Detect which cell encompasses the target text, then output its (X, Y) center coordinate. 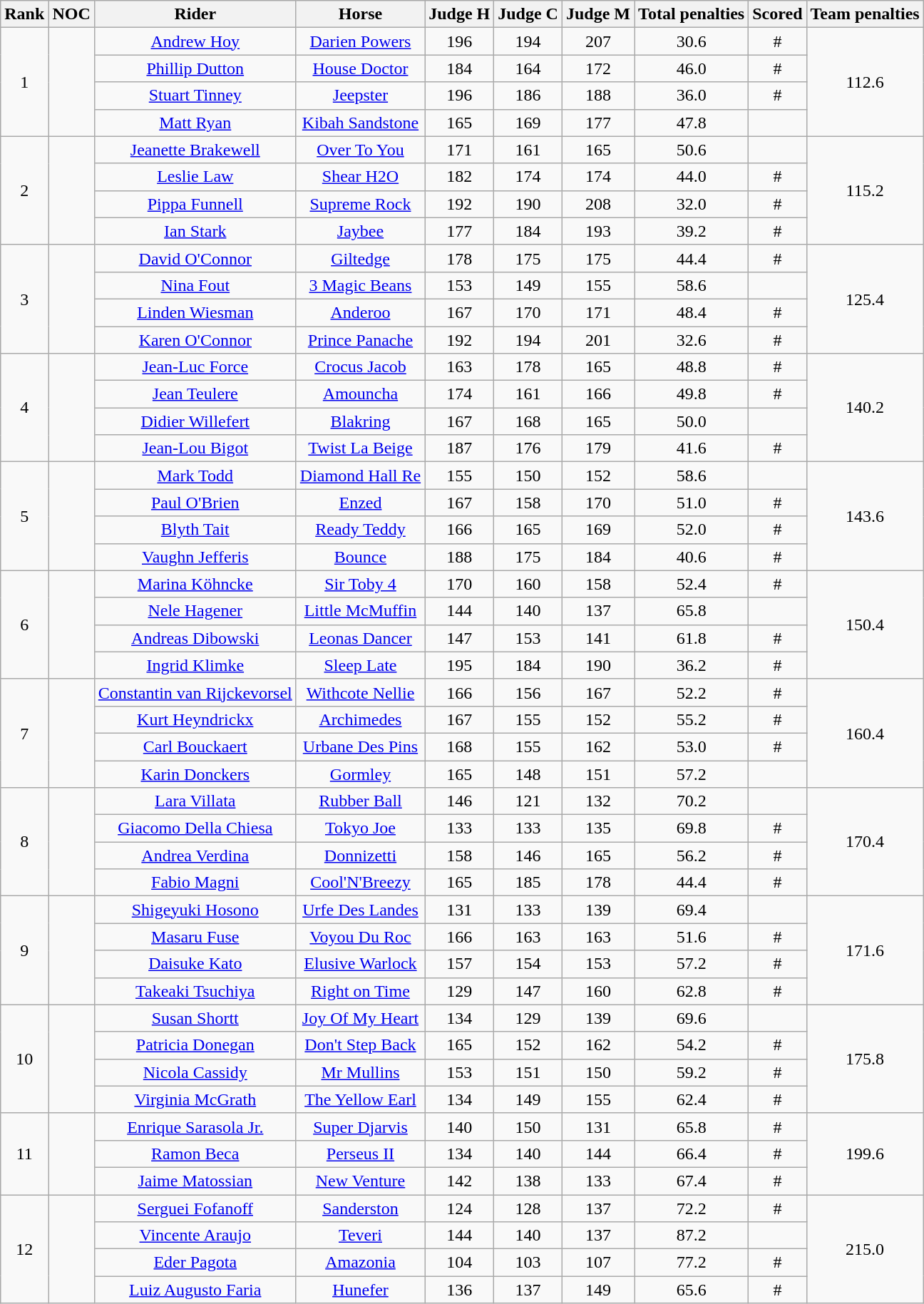
Sir Toby 4 (360, 584)
36.2 (692, 665)
Prince Panache (360, 340)
Withcote Nellie (360, 692)
199.6 (865, 1154)
150.4 (865, 625)
39.2 (692, 231)
Gormley (360, 774)
Diamond Hall Re (360, 476)
Serguei Fofanoff (195, 1208)
Giltedge (360, 258)
160.4 (865, 733)
New Venture (360, 1181)
Ramon Beca (195, 1154)
Perseus II (360, 1154)
10 (24, 1059)
156 (528, 692)
The Yellow Earl (360, 1099)
House Doctor (360, 68)
Joy Of My Heart (360, 1018)
Ingrid Klimke (195, 665)
107 (597, 1263)
50.6 (692, 150)
Archimedes (360, 719)
207 (597, 41)
Matt Ryan (195, 123)
Jeanette Brakewell (195, 150)
135 (597, 828)
3 Magic Beans (360, 285)
132 (597, 801)
Right on Time (360, 991)
Ian Stark (195, 231)
87.2 (692, 1236)
Nina Fout (195, 285)
6 (24, 625)
61.8 (692, 638)
125.4 (865, 299)
Darien Powers (360, 41)
Bounce (360, 557)
36.0 (692, 96)
Judge M (597, 14)
Mark Todd (195, 476)
Little McMuffin (360, 611)
182 (459, 177)
Urfe Des Landes (360, 910)
Teveri (360, 1236)
32.0 (692, 204)
128 (528, 1208)
Nele Hagener (195, 611)
55.2 (692, 719)
Blakring (360, 421)
4 (24, 408)
5 (24, 516)
Linden Wiesman (195, 312)
52.4 (692, 584)
140.2 (865, 408)
148 (528, 774)
Don't Step Back (360, 1045)
Jean-Luc Force (195, 367)
142 (459, 1181)
70.2 (692, 801)
Patricia Donegan (195, 1045)
8 (24, 842)
Scored (777, 14)
48.4 (692, 312)
Donnizetti (360, 856)
185 (528, 883)
51.0 (692, 503)
Rubber Ball (360, 801)
50.0 (692, 421)
164 (528, 68)
12 (24, 1249)
41.6 (692, 448)
72.2 (692, 1208)
141 (597, 638)
54.2 (692, 1045)
186 (528, 96)
Takeaki Tsuchiya (195, 991)
Karin Donckers (195, 774)
11 (24, 1154)
Lara Villata (195, 801)
Voyou Du Roc (360, 937)
Over To You (360, 150)
Kurt Heyndrickx (195, 719)
9 (24, 950)
112.6 (865, 82)
30.6 (692, 41)
Anderoo (360, 312)
215.0 (865, 1249)
Enrique Sarasola Jr. (195, 1126)
2 (24, 190)
179 (597, 448)
Total penalties (692, 14)
Jaybee (360, 231)
Amazonia (360, 1263)
69.6 (692, 1018)
Daisuke Kato (195, 964)
Shear H2O (360, 177)
Phillip Dutton (195, 68)
Marina Köhncke (195, 584)
32.6 (692, 340)
Pippa Funnell (195, 204)
47.8 (692, 123)
46.0 (692, 68)
Supreme Rock (360, 204)
Shigeyuki Hosono (195, 910)
176 (528, 448)
David O'Connor (195, 258)
Amouncha (360, 394)
Blyth Tait (195, 530)
Vaughn Jefferis (195, 557)
1 (24, 82)
201 (597, 340)
65.6 (692, 1290)
Jean Teulere (195, 394)
143.6 (865, 516)
Luiz Augusto Faria (195, 1290)
Jean-Lou Bigot (195, 448)
Ready Teddy (360, 530)
40.6 (692, 557)
170.4 (865, 842)
3 (24, 299)
51.6 (692, 937)
Super Djarvis (360, 1126)
62.8 (692, 991)
49.8 (692, 394)
Jaime Matossian (195, 1181)
Urbane Des Pins (360, 746)
115.2 (865, 190)
Cool'N'Breezy (360, 883)
44.0 (692, 177)
172 (597, 68)
Sanderston (360, 1208)
Hunefer (360, 1290)
Karen O'Connor (195, 340)
48.8 (692, 367)
Judge C (528, 14)
136 (459, 1290)
Susan Shortt (195, 1018)
Sleep Late (360, 665)
121 (528, 801)
67.4 (692, 1181)
Jeepster (360, 96)
157 (459, 964)
104 (459, 1263)
Carl Bouckaert (195, 746)
Rider (195, 14)
69.4 (692, 910)
193 (597, 231)
Elusive Warlock (360, 964)
52.2 (692, 692)
Mr Mullins (360, 1072)
Enzed (360, 503)
Giacomo Della Chiesa (195, 828)
Fabio Magni (195, 883)
208 (597, 204)
77.2 (692, 1263)
Andreas Dibowski (195, 638)
Andrew Hoy (195, 41)
171.6 (865, 950)
Virginia McGrath (195, 1099)
Leonas Dancer (360, 638)
Paul O'Brien (195, 503)
Crocus Jacob (360, 367)
69.8 (692, 828)
7 (24, 733)
187 (459, 448)
Andrea Verdina (195, 856)
56.2 (692, 856)
Horse (360, 14)
52.0 (692, 530)
Twist La Beige (360, 448)
Masaru Fuse (195, 937)
Constantin van Rijckevorsel (195, 692)
195 (459, 665)
Rank (24, 14)
Tokyo Joe (360, 828)
NOC (71, 14)
Leslie Law (195, 177)
Team penalties (865, 14)
59.2 (692, 1072)
103 (528, 1263)
Stuart Tinney (195, 96)
53.0 (692, 746)
Judge H (459, 14)
Kibah Sandstone (360, 123)
Didier Willefert (195, 421)
Vincente Araujo (195, 1236)
62.4 (692, 1099)
Eder Pagota (195, 1263)
175.8 (865, 1059)
124 (459, 1208)
154 (528, 964)
138 (528, 1181)
Nicola Cassidy (195, 1072)
66.4 (692, 1154)
